Search for the cell housing the specified text and yield its [x, y] center coordinate. 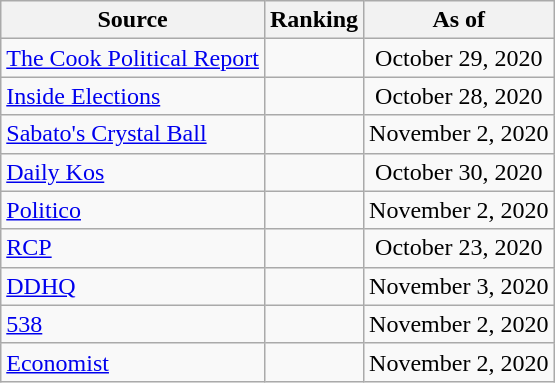
Sabato's Crystal Ball [133, 134]
Daily Kos [133, 172]
October 23, 2020 [459, 248]
Economist [133, 362]
The Cook Political Report [133, 58]
Inside Elections [133, 96]
October 30, 2020 [459, 172]
RCP [133, 248]
October 29, 2020 [459, 58]
DDHQ [133, 286]
Source [133, 20]
Ranking [314, 20]
October 28, 2020 [459, 96]
November 3, 2020 [459, 286]
538 [133, 324]
As of [459, 20]
Politico [133, 210]
